Output the (X, Y) coordinate of the center of the cell containing the given text.  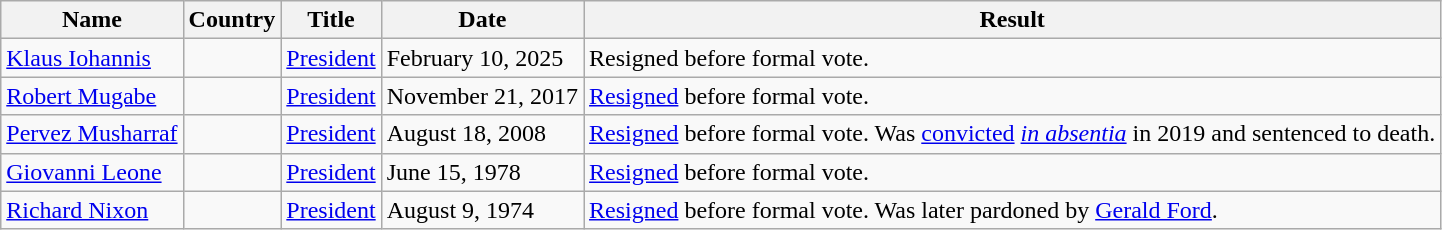
November 21, 2017 (482, 96)
Resigned before formal vote. Was later pardoned by Gerald Ford. (1012, 210)
Name (92, 20)
Title (331, 20)
Pervez Musharraf (92, 134)
Country (232, 20)
Resigned before formal vote. Was convicted in absentia in 2019 and sentenced to death. (1012, 134)
Richard Nixon (92, 210)
Result (1012, 20)
June 15, 1978 (482, 172)
Giovanni Leone (92, 172)
February 10, 2025 (482, 58)
August 18, 2008 (482, 134)
August 9, 1974 (482, 210)
Robert Mugabe (92, 96)
Klaus Iohannis (92, 58)
Date (482, 20)
